Search for the cell housing the specified text and yield its (X, Y) center coordinate. 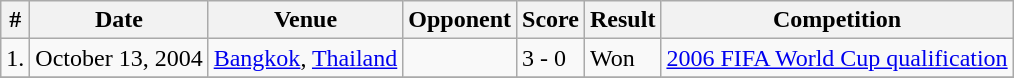
October 13, 2004 (119, 58)
1. (16, 58)
Won (623, 58)
Venue (306, 20)
Competition (837, 20)
2006 FIFA World Cup qualification (837, 58)
Score (551, 20)
3 - 0 (551, 58)
Bangkok, Thailand (306, 58)
Date (119, 20)
Opponent (460, 20)
Result (623, 20)
# (16, 20)
